Provide the [X, Y] coordinate of the cell's center where the given text is located.  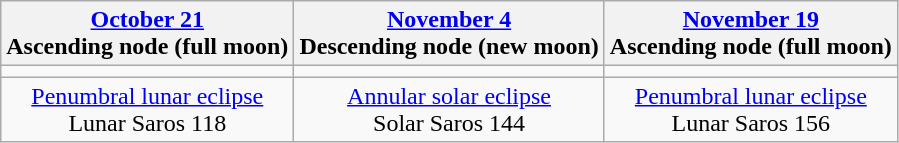
Annular solar eclipseSolar Saros 144 [449, 110]
Penumbral lunar eclipseLunar Saros 156 [750, 110]
November 19Ascending node (full moon) [750, 34]
November 4Descending node (new moon) [449, 34]
Penumbral lunar eclipseLunar Saros 118 [148, 110]
October 21Ascending node (full moon) [148, 34]
